Return the (x, y) coordinate for the center point of the cell that contains the specified text.  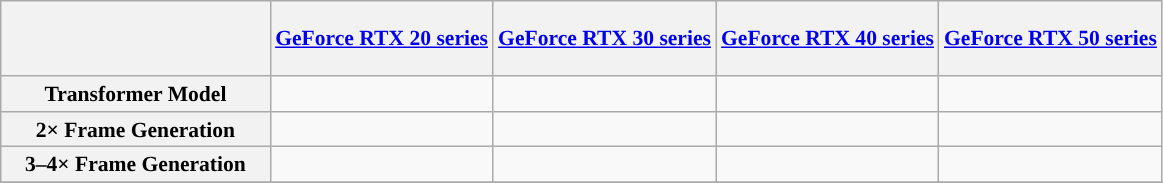
2× Frame Generation (136, 130)
GeForce RTX 40 series (828, 38)
GeForce RTX 20 series (382, 38)
3–4× Frame Generation (136, 165)
GeForce RTX 50 series (1050, 38)
Transformer Model (136, 94)
GeForce RTX 30 series (604, 38)
